Pinpoint the cell where the given text exists, returning its [X, Y] midpoint coordinate. 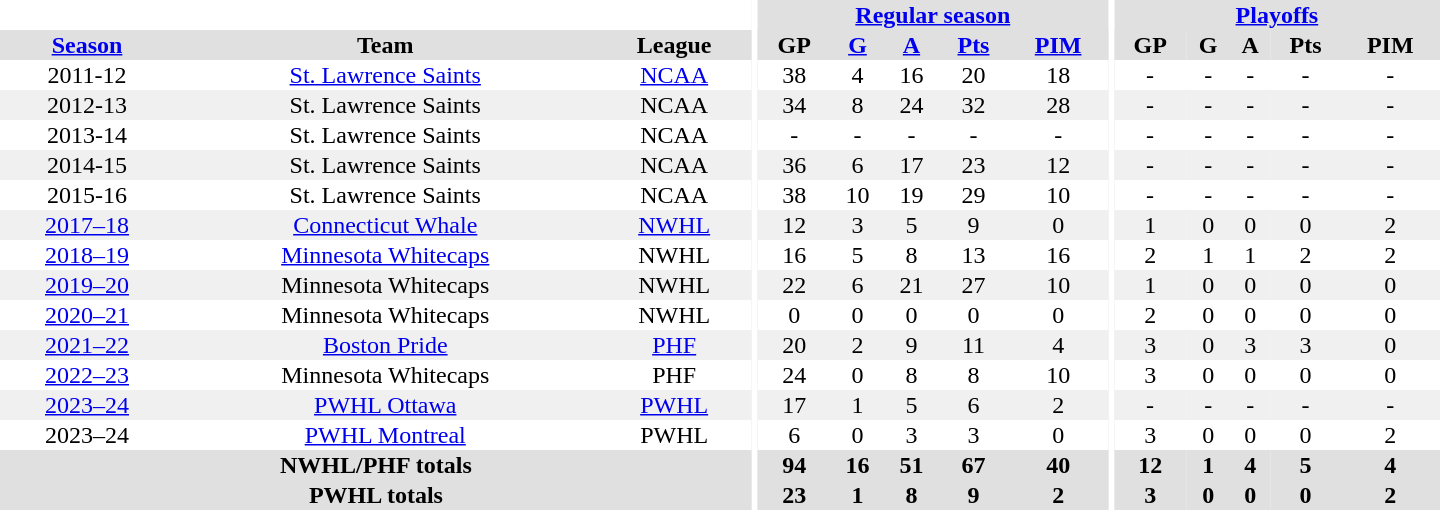
2013-14 [87, 135]
Regular season [933, 15]
32 [973, 105]
36 [794, 165]
19 [911, 195]
League [674, 45]
34 [794, 105]
Team [385, 45]
67 [973, 465]
PWHL Montreal [385, 435]
51 [911, 465]
PWHL totals [376, 495]
2011-12 [87, 75]
2021–22 [87, 345]
28 [1058, 105]
2017–18 [87, 225]
Playoffs [1277, 15]
Season [87, 45]
2014-15 [87, 165]
27 [973, 285]
NWHL/PHF totals [376, 465]
18 [1058, 75]
22 [794, 285]
13 [973, 255]
2012-13 [87, 105]
11 [973, 345]
2022–23 [87, 375]
2020–21 [87, 315]
2018–19 [87, 255]
PWHL Ottawa [385, 405]
21 [911, 285]
29 [973, 195]
2015-16 [87, 195]
Connecticut Whale [385, 225]
40 [1058, 465]
2019–20 [87, 285]
Boston Pride [385, 345]
94 [794, 465]
